Provide the (X, Y) coordinate of the cell's center where the given text is located.  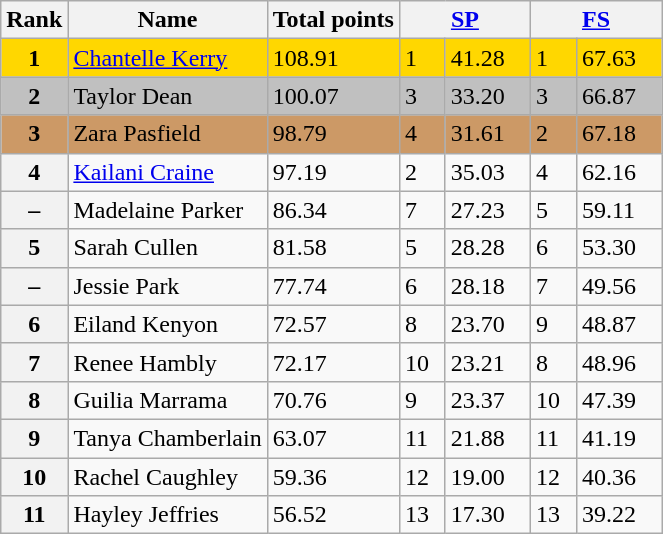
33.20 (488, 96)
62.16 (618, 172)
28.28 (488, 248)
48.96 (618, 362)
41.19 (618, 438)
66.87 (618, 96)
Renee Hambly (168, 362)
Madelaine Parker (168, 210)
48.87 (618, 324)
72.17 (333, 362)
Tanya Chamberlain (168, 438)
Rank (34, 20)
35.03 (488, 172)
31.61 (488, 134)
Hayley Jeffries (168, 515)
81.58 (333, 248)
17.30 (488, 515)
67.18 (618, 134)
Chantelle Kerry (168, 58)
49.56 (618, 286)
21.88 (488, 438)
Jessie Park (168, 286)
70.76 (333, 400)
27.23 (488, 210)
Guilia Marrama (168, 400)
Total points (333, 20)
40.36 (618, 477)
19.00 (488, 477)
100.07 (333, 96)
28.18 (488, 286)
59.36 (333, 477)
FS (596, 20)
Name (168, 20)
SP (464, 20)
Eiland Kenyon (168, 324)
97.19 (333, 172)
108.91 (333, 58)
23.21 (488, 362)
86.34 (333, 210)
77.74 (333, 286)
63.07 (333, 438)
59.11 (618, 210)
39.22 (618, 515)
Rachel Caughley (168, 477)
72.57 (333, 324)
41.28 (488, 58)
56.52 (333, 515)
53.30 (618, 248)
67.63 (618, 58)
Zara Pasfield (168, 134)
47.39 (618, 400)
Kailani Craine (168, 172)
23.37 (488, 400)
Sarah Cullen (168, 248)
23.70 (488, 324)
98.79 (333, 134)
Taylor Dean (168, 96)
